Identify which cell holds the provided text, then report its [x, y] central coordinate. 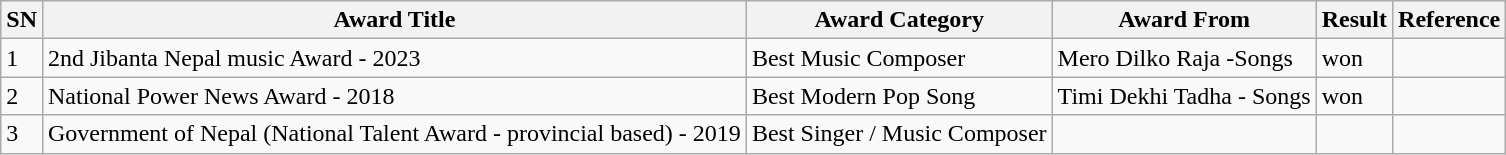
Result [1354, 20]
Award Title [394, 20]
2 [22, 96]
1 [22, 58]
Government of Nepal (National Talent Award - provincial based) - 2019 [394, 134]
Reference [1450, 20]
Best Singer / Music Composer [899, 134]
Timi Dekhi Tadha - Songs [1184, 96]
Best Modern Pop Song [899, 96]
Award From [1184, 20]
SN [22, 20]
3 [22, 134]
Best Music Composer [899, 58]
2nd Jibanta Nepal music Award - 2023 [394, 58]
Award Category [899, 20]
Mero Dilko Raja -Songs [1184, 58]
National Power News Award - 2018 [394, 96]
